Output the (x, y) coordinate of the center of the cell containing the given text.  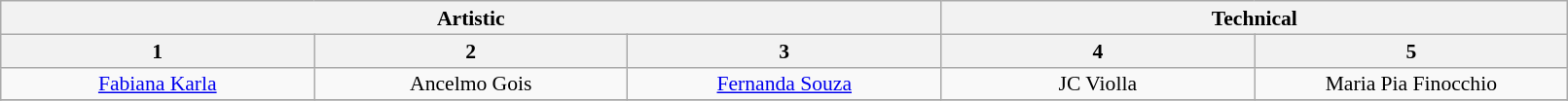
Fabiana Karla (158, 84)
JC Violla (1098, 84)
Ancelmo Gois (471, 84)
Technical (1255, 17)
Maria Pia Finocchio (1411, 84)
2 (471, 50)
Fernanda Souza (784, 84)
3 (784, 50)
Artistic (471, 17)
4 (1098, 50)
1 (158, 50)
5 (1411, 50)
